Detect which cell encompasses the target text, then output its [X, Y] center coordinate. 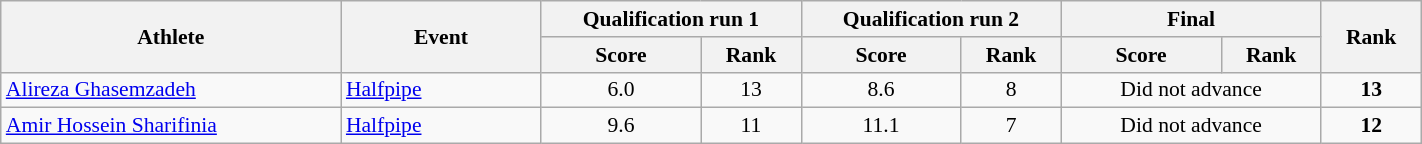
12 [1371, 126]
Amir Hossein Sharifinia [171, 126]
11.1 [881, 126]
Event [441, 36]
Qualification run 1 [671, 19]
11 [751, 126]
Athlete [171, 36]
Final [1191, 19]
7 [1011, 126]
8.6 [881, 90]
Alireza Ghasemzadeh [171, 90]
Qualification run 2 [931, 19]
8 [1011, 90]
9.6 [621, 126]
6.0 [621, 90]
